Return [X, Y] of the center of cell containing provided text 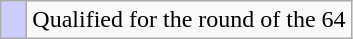
Qualified for the round of the 64 [189, 20]
